Scan for the cell matching the given text and deliver its [x, y] coordinate at center. 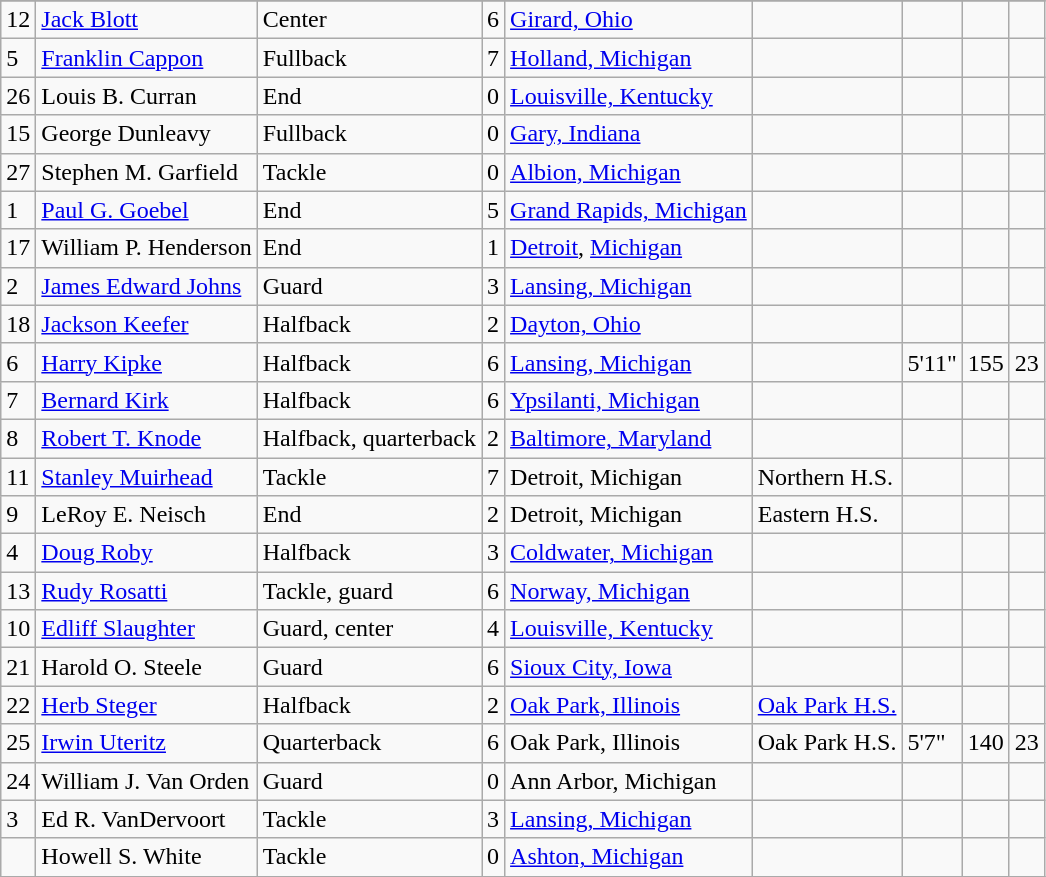
Coldwater, Michigan [629, 553]
Robert T. Knode [146, 438]
5'11" [932, 362]
13 [18, 591]
140 [986, 743]
Grand Rapids, Michigan [629, 210]
Stanley Muirhead [146, 477]
LeRoy E. Neisch [146, 515]
5'7" [932, 743]
18 [18, 324]
Harold O. Steele [146, 667]
27 [18, 172]
8 [18, 438]
George Dunleavy [146, 134]
17 [18, 248]
Center [369, 20]
Herb Steger [146, 705]
11 [18, 477]
Howell S. White [146, 857]
Rudy Rosatti [146, 591]
Baltimore, Maryland [629, 438]
21 [18, 667]
Paul G. Goebel [146, 210]
Sioux City, Iowa [629, 667]
Bernard Kirk [146, 400]
Stephen M. Garfield [146, 172]
Northern H.S. [827, 477]
Girard, Ohio [629, 20]
Louis B. Curran [146, 96]
Halfback, quarterback [369, 438]
Jack Blott [146, 20]
Norway, Michigan [629, 591]
15 [18, 134]
Tackle, guard [369, 591]
Harry Kipke [146, 362]
Dayton, Ohio [629, 324]
Guard, center [369, 629]
Ann Arbor, Michigan [629, 781]
10 [18, 629]
Franklin Cappon [146, 58]
22 [18, 705]
24 [18, 781]
Ed R. VanDervoort [146, 819]
26 [18, 96]
Eastern H.S. [827, 515]
12 [18, 20]
Albion, Michigan [629, 172]
Holland, Michigan [629, 58]
Irwin Uteritz [146, 743]
James Edward Johns [146, 286]
25 [18, 743]
William P. Henderson [146, 248]
9 [18, 515]
Ashton, Michigan [629, 857]
Edliff Slaughter [146, 629]
Doug Roby [146, 553]
155 [986, 362]
Quarterback [369, 743]
Gary, Indiana [629, 134]
Jackson Keefer [146, 324]
Ypsilanti, Michigan [629, 400]
William J. Van Orden [146, 781]
